Detect which cell encompasses the target text, then output its (x, y) center coordinate. 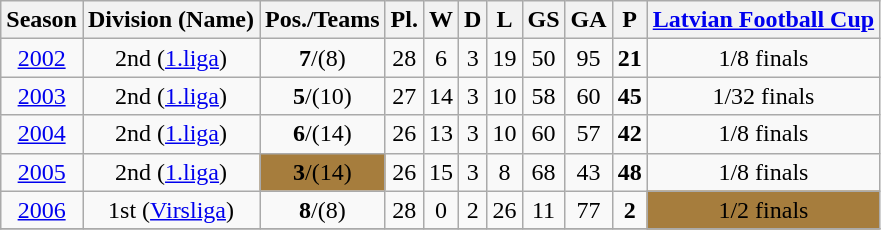
11 (544, 210)
50 (544, 58)
2005 (42, 172)
27 (404, 96)
GS (544, 20)
58 (544, 96)
L (504, 20)
8/(8) (323, 210)
2006 (42, 210)
Latvian Football Cup (763, 20)
43 (588, 172)
W (440, 20)
21 (630, 58)
5/(10) (323, 96)
13 (440, 134)
1st (Virsliga) (170, 210)
Pos./Teams (323, 20)
0 (440, 210)
14 (440, 96)
P (630, 20)
3/(14) (323, 172)
8 (504, 172)
2004 (42, 134)
Season (42, 20)
6/(14) (323, 134)
GA (588, 20)
57 (588, 134)
19 (504, 58)
95 (588, 58)
48 (630, 172)
2003 (42, 96)
Division (Name) (170, 20)
1/2 finals (763, 210)
77 (588, 210)
68 (544, 172)
6 (440, 58)
45 (630, 96)
2002 (42, 58)
42 (630, 134)
Pl. (404, 20)
D (473, 20)
1/32 finals (763, 96)
7/(8) (323, 58)
15 (440, 172)
